Output the (X, Y) coordinate of the center of the cell containing the given text.  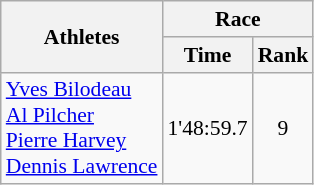
Time (208, 55)
Race (238, 19)
1'48:59.7 (208, 128)
Rank (284, 55)
Athletes (82, 36)
Yves BilodeauAl PilcherPierre HarveyDennis Lawrence (82, 128)
9 (284, 128)
